Capture the cell that displays the provided text and extract its (x, y) central coordinate. 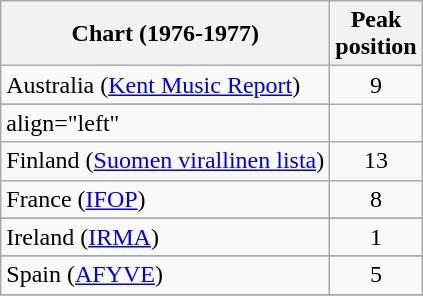
9 (376, 85)
Chart (1976-1977) (166, 34)
8 (376, 199)
Peakposition (376, 34)
5 (376, 275)
France (IFOP) (166, 199)
1 (376, 237)
Australia (Kent Music Report) (166, 85)
Spain (AFYVE) (166, 275)
Finland (Suomen virallinen lista) (166, 161)
align="left" (166, 123)
13 (376, 161)
Ireland (IRMA) (166, 237)
